Provide the [X, Y] coordinate of the cell's center where the given text is located.  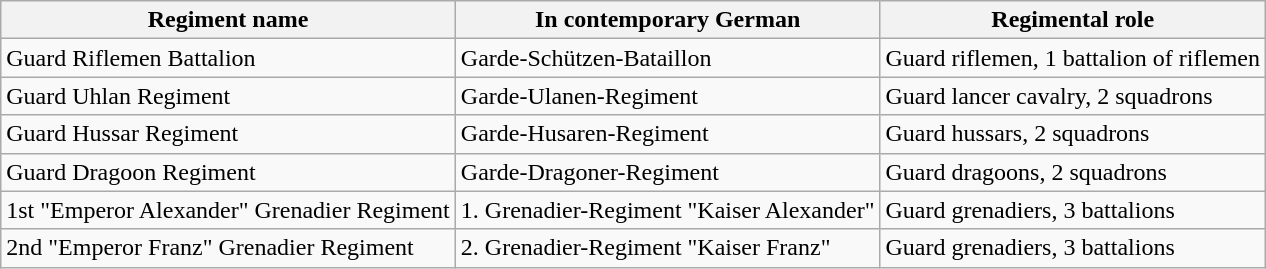
Guard Uhlan Regiment [228, 96]
Guard Riflemen Battalion [228, 58]
In contemporary German [668, 20]
Garde-Schützen-Bataillon [668, 58]
Guard dragoons, 2 squadrons [1073, 172]
Regimental role [1073, 20]
Guard hussars, 2 squadrons [1073, 134]
Guard lancer cavalry, 2 squadrons [1073, 96]
1st "Emperor Alexander" Grenadier Regiment [228, 210]
Garde-Ulanen-Regiment [668, 96]
Guard riflemen, 1 battalion of riflemen [1073, 58]
1. Grenadier-Regiment "Kaiser Alexander" [668, 210]
Guard Dragoon Regiment [228, 172]
Garde-Dragoner-Regiment [668, 172]
Guard Hussar Regiment [228, 134]
2nd "Emperor Franz" Grenadier Regiment [228, 248]
Garde-Husaren-Regiment [668, 134]
Regiment name [228, 20]
2. Grenadier-Regiment "Kaiser Franz" [668, 248]
